From the cell containing the given text, extract its center point as [X, Y] coordinate. 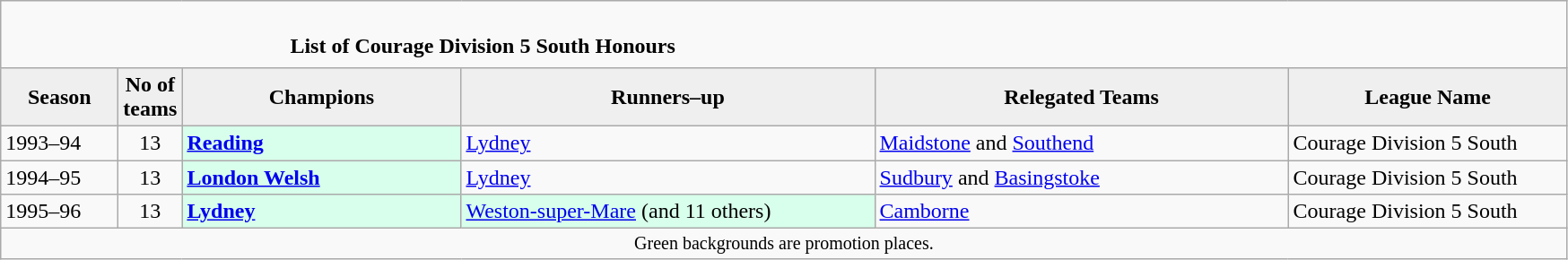
1993–94 [59, 143]
1995–96 [59, 212]
Reading [321, 143]
London Welsh [321, 177]
League Name [1428, 97]
Champions [321, 97]
No of teams [151, 97]
Weston-super-Mare (and 11 others) [667, 212]
Runners–up [667, 97]
Maidstone and Southend [1082, 143]
Sudbury and Basingstoke [1082, 177]
Camborne [1082, 212]
1994–95 [59, 177]
Relegated Teams [1082, 97]
Green backgrounds are promotion places. [784, 244]
Season [59, 97]
